Identify which cell holds the provided text, then report its [X, Y] central coordinate. 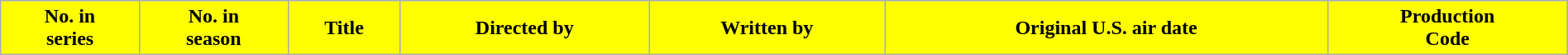
Directed by [524, 28]
No. inseason [213, 28]
Original U.S. air date [1107, 28]
Written by [767, 28]
No. inseries [70, 28]
Title [344, 28]
ProductionCode [1447, 28]
